For the text-containing cell, return its midpoint in [x, y] coordinate format. 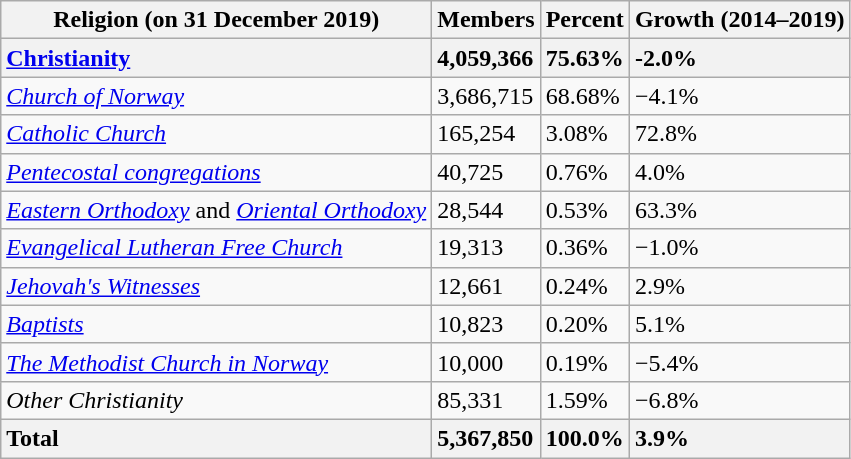
165,254 [486, 134]
Christianity [216, 58]
19,313 [486, 248]
Other Christianity [216, 400]
5,367,850 [486, 438]
1.59% [584, 400]
Pentecostal congregations [216, 172]
Eastern Orthodoxy and Oriental Orthodoxy [216, 210]
−5.4% [740, 362]
Religion (on 31 December 2019) [216, 20]
−4.1% [740, 96]
5.1% [740, 324]
3,686,715 [486, 96]
4.0% [740, 172]
40,725 [486, 172]
100.0% [584, 438]
63.3% [740, 210]
10,000 [486, 362]
Members [486, 20]
Baptists [216, 324]
0.19% [584, 362]
2.9% [740, 286]
0.36% [584, 248]
Catholic Church [216, 134]
0.24% [584, 286]
0.53% [584, 210]
Church of Norway [216, 96]
-2.0% [740, 58]
75.63% [584, 58]
Growth (2014–2019) [740, 20]
4,059,366 [486, 58]
−6.8% [740, 400]
Total [216, 438]
28,544 [486, 210]
0.20% [584, 324]
85,331 [486, 400]
3.08% [584, 134]
Evangelical Lutheran Free Church [216, 248]
68.68% [584, 96]
Jehovah's Witnesses [216, 286]
The Methodist Church in Norway [216, 362]
10,823 [486, 324]
3.9% [740, 438]
Percent [584, 20]
−1.0% [740, 248]
72.8% [740, 134]
12,661 [486, 286]
0.76% [584, 172]
